Return the [X, Y] coordinate for the center point of the cell that contains the specified text.  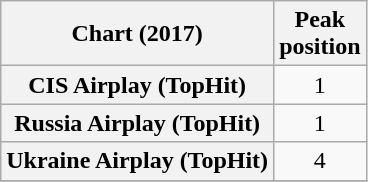
Chart (2017) [138, 34]
4 [320, 161]
CIS Airplay (TopHit) [138, 85]
Ukraine Airplay (TopHit) [138, 161]
Peakposition [320, 34]
Russia Airplay (TopHit) [138, 123]
